Find where the given text appears and provide that cell's center as (X, Y) coordinate. 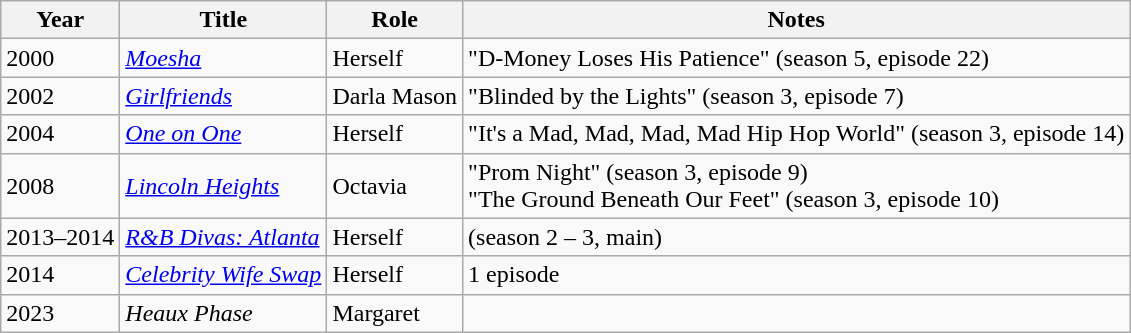
"Blinded by the Lights" (season 3, episode 7) (796, 96)
One on One (224, 134)
2004 (60, 134)
2013–2014 (60, 237)
Octavia (395, 186)
1 episode (796, 275)
Heaux Phase (224, 313)
2002 (60, 96)
Year (60, 20)
Lincoln Heights (224, 186)
Notes (796, 20)
(season 2 – 3, main) (796, 237)
2008 (60, 186)
"D-Money Loses His Patience" (season 5, episode 22) (796, 58)
2000 (60, 58)
2023 (60, 313)
Moesha (224, 58)
"Prom Night" (season 3, episode 9)"The Ground Beneath Our Feet" (season 3, episode 10) (796, 186)
Role (395, 20)
Margaret (395, 313)
"It's a Mad, Mad, Mad, Mad Hip Hop World" (season 3, episode 14) (796, 134)
Darla Mason (395, 96)
2014 (60, 275)
Celebrity Wife Swap (224, 275)
R&B Divas: Atlanta (224, 237)
Girlfriends (224, 96)
Title (224, 20)
